Capture the cell that displays the provided text and extract its [X, Y] central coordinate. 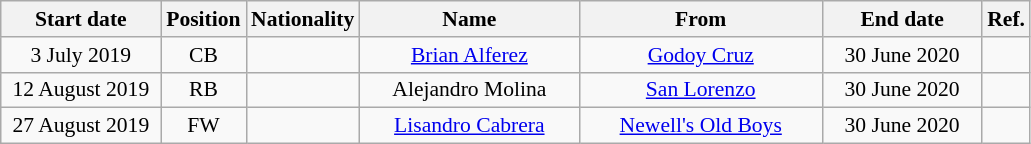
Alejandro Molina [469, 90]
CB [204, 55]
27 August 2019 [81, 126]
End date [902, 19]
Nationality [302, 19]
Godoy Cruz [700, 55]
Ref. [1006, 19]
Newell's Old Boys [700, 126]
San Lorenzo [700, 90]
From [700, 19]
Start date [81, 19]
Lisandro Cabrera [469, 126]
RB [204, 90]
Name [469, 19]
Position [204, 19]
3 July 2019 [81, 55]
Brian Alferez [469, 55]
12 August 2019 [81, 90]
FW [204, 126]
